Output the [X, Y] coordinate of the center of the cell containing the given text.  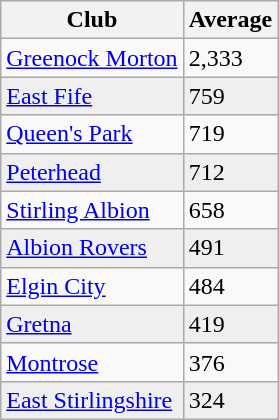
Montrose [92, 362]
Stirling Albion [92, 210]
Peterhead [92, 172]
759 [230, 96]
2,333 [230, 58]
Club [92, 20]
419 [230, 324]
Queen's Park [92, 134]
719 [230, 134]
324 [230, 400]
Albion Rovers [92, 248]
Gretna [92, 324]
East Fife [92, 96]
376 [230, 362]
712 [230, 172]
Greenock Morton [92, 58]
East Stirlingshire [92, 400]
491 [230, 248]
Elgin City [92, 286]
484 [230, 286]
Average [230, 20]
658 [230, 210]
